Output the [X, Y] coordinate of the center of the cell containing the given text.  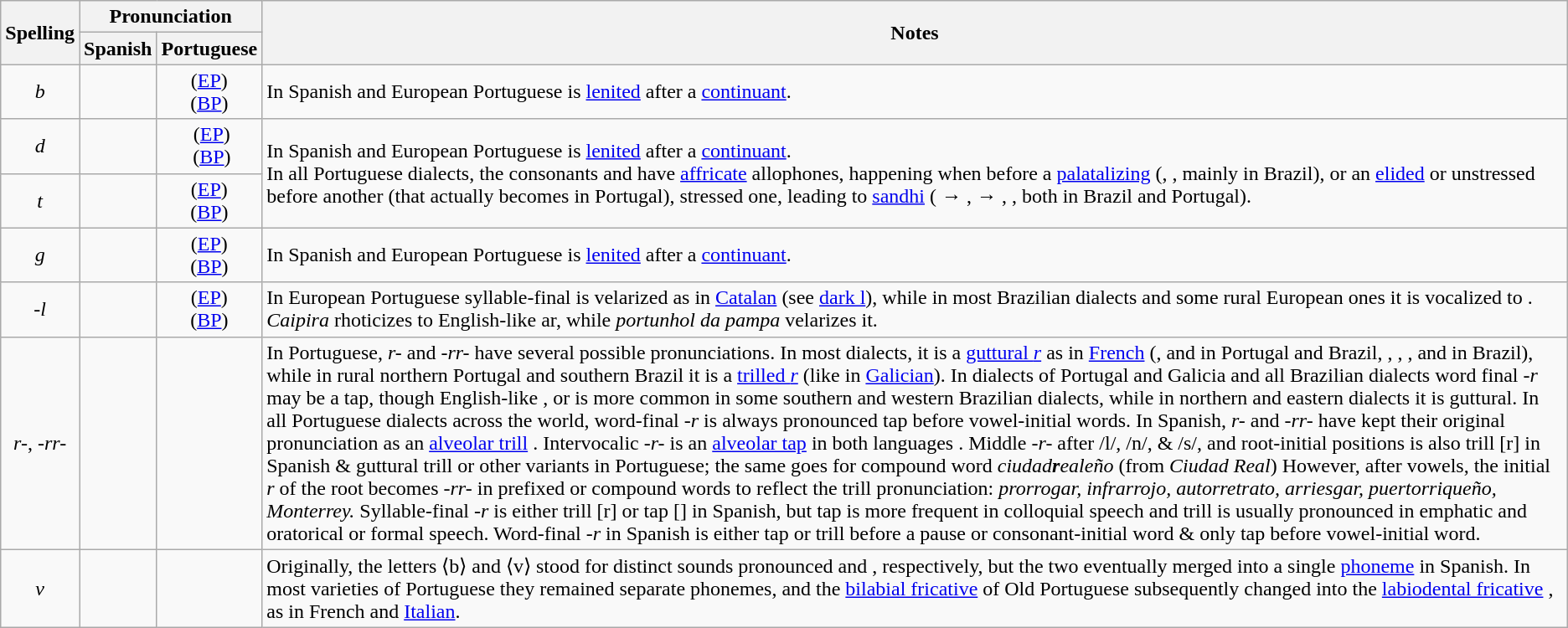
g [40, 255]
Spanish [118, 49]
Portuguese [209, 49]
v [40, 589]
r-, -rr- [40, 443]
-l [40, 310]
Pronunciation [171, 17]
Notes [915, 33]
d [40, 146]
b [40, 92]
t [40, 201]
Spelling [40, 33]
